Detect which cell encompasses the target text, then output its [X, Y] center coordinate. 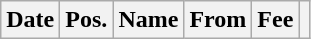
Date [30, 20]
From [218, 20]
Pos. [86, 20]
Name [148, 20]
Fee [276, 20]
